Determine the (X, Y) coordinate at the center of the cell enclosing the given text.  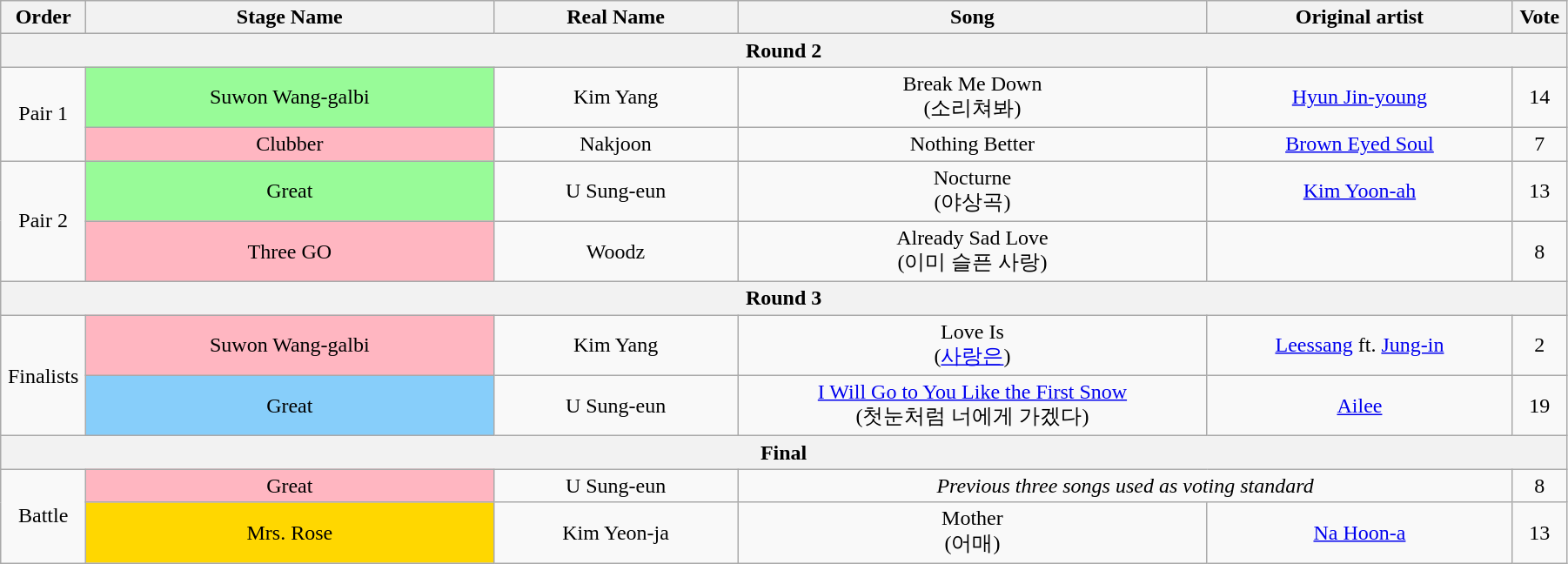
Vote (1539, 17)
Kim Yeon-ja (616, 533)
Brown Eyed Soul (1359, 144)
Clubber (290, 144)
Original artist (1359, 17)
Love Is(사랑은) (973, 346)
Stage Name (290, 17)
Woodz (616, 252)
Break Me Down(소리쳐봐) (973, 97)
Mrs. Rose (290, 533)
14 (1539, 97)
Finalists (44, 376)
Real Name (616, 17)
Pair 1 (44, 114)
Already Sad Love(이미 슬픈 사랑) (973, 252)
19 (1539, 406)
I Will Go to You Like the First Snow(첫눈처럼 너에게 가겠다) (973, 406)
7 (1539, 144)
Nothing Better (973, 144)
Song (973, 17)
Battle (44, 516)
Mother(어매) (973, 533)
Kim Yoon-ah (1359, 191)
Leessang ft. Jung-in (1359, 346)
Ailee (1359, 406)
Round 2 (784, 50)
Three GO (290, 252)
Previous three songs used as voting standard (1125, 486)
Final (784, 453)
Nocturne(야상곡) (973, 191)
2 (1539, 346)
Round 3 (784, 299)
Nakjoon (616, 144)
Order (44, 17)
Pair 2 (44, 221)
Na Hoon-a (1359, 533)
Hyun Jin-young (1359, 97)
